Pinpoint the cell where the given text exists, returning its (x, y) midpoint coordinate. 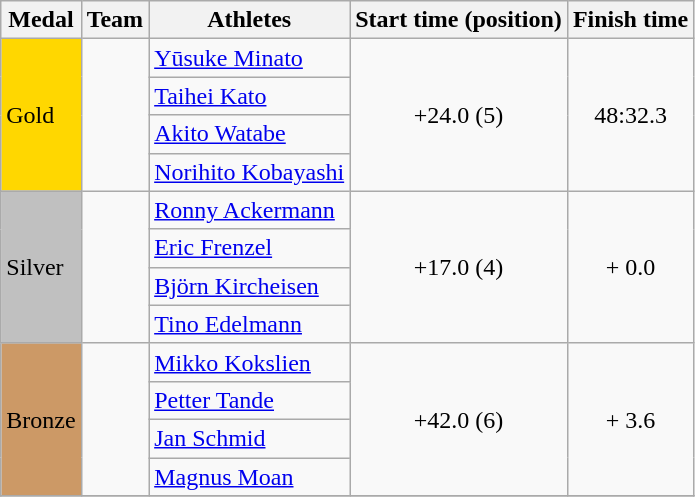
Silver (41, 267)
Björn Kircheisen (250, 286)
+ 3.6 (630, 419)
Athletes (250, 20)
Finish time (630, 20)
Petter Tande (250, 400)
+42.0 (6) (459, 419)
Yūsuke Minato (250, 58)
Tino Edelmann (250, 324)
Team (115, 20)
Akito Watabe (250, 134)
Taihei Kato (250, 96)
Jan Schmid (250, 438)
Medal (41, 20)
Start time (position) (459, 20)
+ 0.0 (630, 267)
Ronny Ackermann (250, 210)
+17.0 (4) (459, 267)
Gold (41, 115)
Mikko Kokslien (250, 362)
48:32.3 (630, 115)
Eric Frenzel (250, 248)
+24.0 (5) (459, 115)
Bronze (41, 419)
Magnus Moan (250, 477)
Norihito Kobayashi (250, 172)
